From the cell containing the given text, extract its center point as [x, y] coordinate. 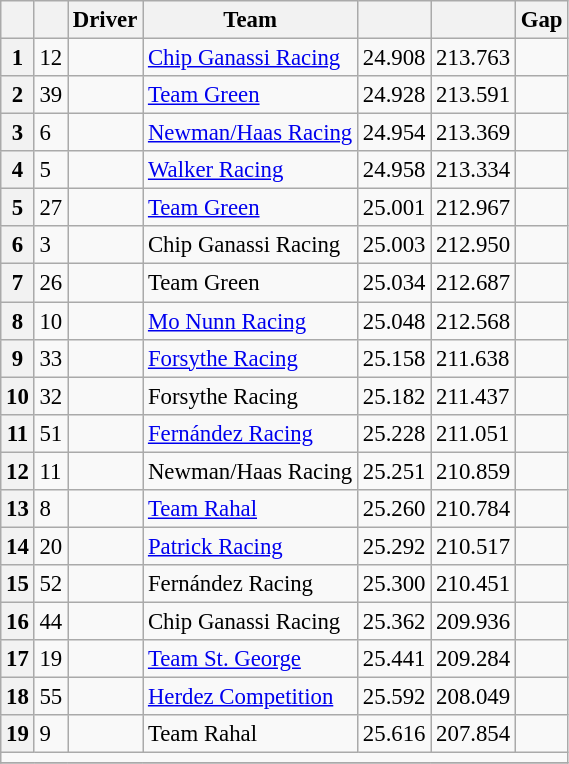
25.251 [394, 471]
212.568 [474, 321]
25.158 [394, 358]
208.049 [474, 697]
211.051 [474, 433]
210.859 [474, 471]
213.369 [474, 133]
213.763 [474, 58]
25.592 [394, 697]
Team St. George [250, 659]
14 [18, 546]
24.908 [394, 58]
24.928 [394, 95]
26 [50, 283]
2 [18, 95]
52 [50, 584]
44 [50, 621]
4 [18, 170]
25.441 [394, 659]
25.362 [394, 621]
24.958 [394, 170]
25.003 [394, 245]
Herdez Competition [250, 697]
25.300 [394, 584]
211.638 [474, 358]
25.034 [394, 283]
24.954 [394, 133]
25.292 [394, 546]
209.936 [474, 621]
25.616 [394, 734]
1 [18, 58]
Walker Racing [250, 170]
Mo Nunn Racing [250, 321]
210.517 [474, 546]
209.284 [474, 659]
213.591 [474, 95]
25.182 [394, 396]
212.950 [474, 245]
20 [50, 546]
210.784 [474, 509]
213.334 [474, 170]
51 [50, 433]
211.437 [474, 396]
Team [250, 20]
13 [18, 509]
16 [18, 621]
25.260 [394, 509]
212.687 [474, 283]
25.001 [394, 208]
15 [18, 584]
Gap [541, 20]
18 [18, 697]
25.228 [394, 433]
25.048 [394, 321]
55 [50, 697]
Driver [106, 20]
212.967 [474, 208]
39 [50, 95]
210.451 [474, 584]
33 [50, 358]
207.854 [474, 734]
17 [18, 659]
Patrick Racing [250, 546]
32 [50, 396]
27 [50, 208]
7 [18, 283]
